Identify which cell holds the provided text, then report its (X, Y) central coordinate. 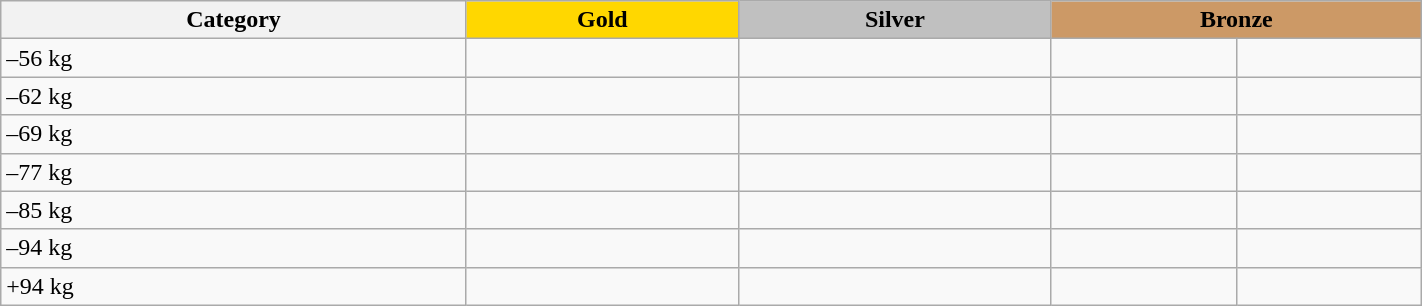
–77 kg (234, 172)
–56 kg (234, 58)
Silver (894, 20)
Bronze (1236, 20)
–85 kg (234, 210)
–62 kg (234, 96)
+94 kg (234, 286)
Gold (602, 20)
Category (234, 20)
–69 kg (234, 134)
–94 kg (234, 248)
